Determine the [x, y] coordinate at the center of the cell enclosing the given text.  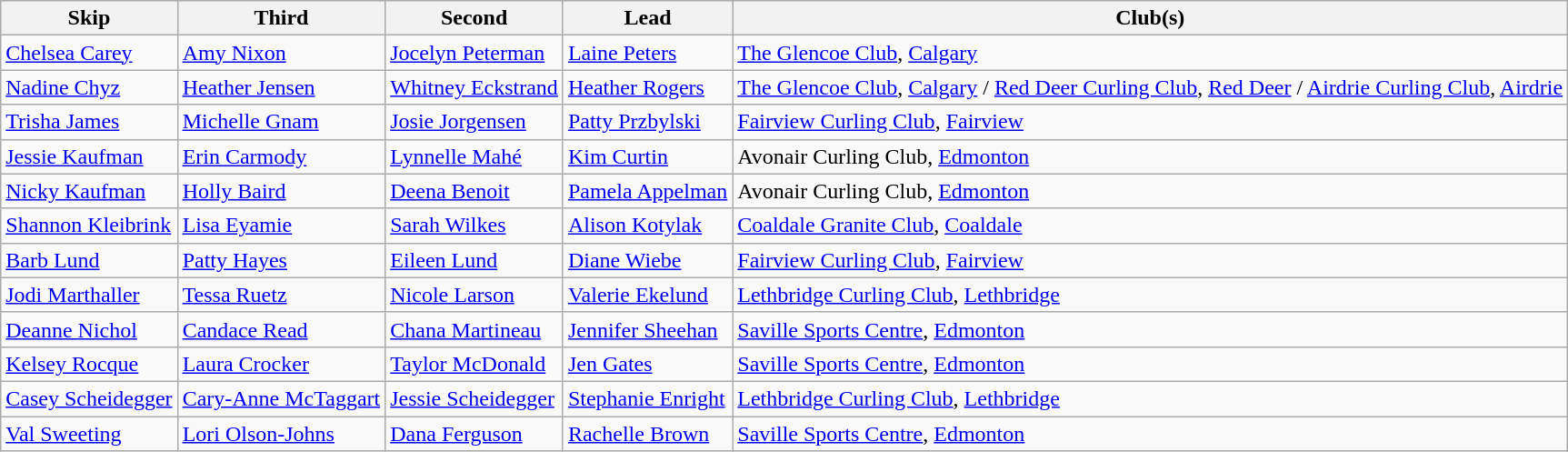
Laine Peters [647, 53]
Erin Carmody [282, 156]
Amy Nixon [282, 53]
Trisha James [89, 122]
Lead [647, 18]
Heather Jensen [282, 87]
Holly Baird [282, 191]
Skip [89, 18]
Club(s) [1151, 18]
Tessa Ruetz [282, 295]
Taylor McDonald [474, 364]
Val Sweeting [89, 434]
Coaldale Granite Club, Coaldale [1151, 226]
Jessie Scheidegger [474, 398]
Jennifer Sheehan [647, 329]
The Glencoe Club, Calgary / Red Deer Curling Club, Red Deer / Airdrie Curling Club, Airdrie [1151, 87]
Kim Curtin [647, 156]
Chana Martineau [474, 329]
Cary-Anne McTaggart [282, 398]
Kelsey Rocque [89, 364]
Whitney Eckstrand [474, 87]
Valerie Ekelund [647, 295]
Laura Crocker [282, 364]
Pamela Appelman [647, 191]
Michelle Gnam [282, 122]
Deena Benoit [474, 191]
Shannon Kleibrink [89, 226]
Josie Jorgensen [474, 122]
Nadine Chyz [89, 87]
Dana Ferguson [474, 434]
Second [474, 18]
Alison Kotylak [647, 226]
Lori Olson-Johns [282, 434]
Stephanie Enright [647, 398]
Chelsea Carey [89, 53]
Jessie Kaufman [89, 156]
Barb Lund [89, 260]
Candace Read [282, 329]
Patty Hayes [282, 260]
Heather Rogers [647, 87]
Patty Przbylski [647, 122]
Sarah Wilkes [474, 226]
The Glencoe Club, Calgary [1151, 53]
Nicky Kaufman [89, 191]
Eileen Lund [474, 260]
Lisa Eyamie [282, 226]
Casey Scheidegger [89, 398]
Jocelyn Peterman [474, 53]
Rachelle Brown [647, 434]
Jodi Marthaller [89, 295]
Lynnelle Mahé [474, 156]
Deanne Nichol [89, 329]
Diane Wiebe [647, 260]
Third [282, 18]
Jen Gates [647, 364]
Nicole Larson [474, 295]
